Scan for the cell matching the given text and deliver its [x, y] coordinate at center. 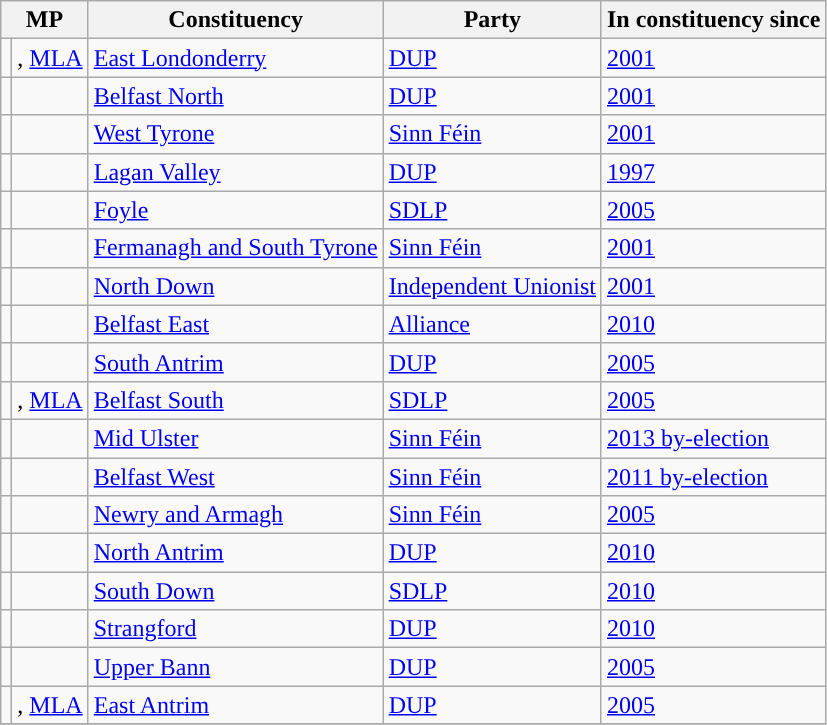
Strangford [236, 629]
2013 by-election [713, 438]
Lagan Valley [236, 172]
Constituency [236, 20]
In constituency since [713, 20]
North Down [236, 286]
Foyle [236, 210]
West Tyrone [236, 134]
North Antrim [236, 553]
Alliance [492, 324]
MP [44, 20]
Belfast North [236, 96]
East Londonderry [236, 58]
Mid Ulster [236, 438]
Upper Bann [236, 667]
1997 [713, 172]
South Down [236, 591]
Newry and Armagh [236, 515]
South Antrim [236, 362]
Independent Unionist [492, 286]
Fermanagh and South Tyrone [236, 248]
Belfast South [236, 400]
East Antrim [236, 705]
Belfast West [236, 477]
Belfast East [236, 324]
Party [492, 20]
2011 by-election [713, 477]
